For the text-containing cell, return its midpoint in [X, Y] coordinate format. 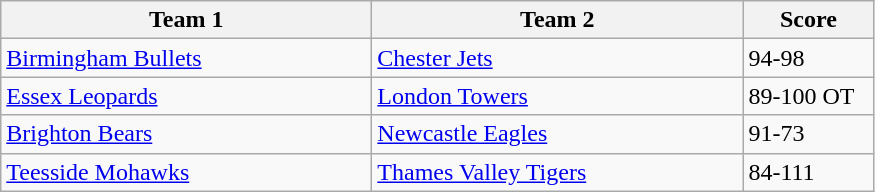
Brighton Bears [186, 134]
Chester Jets [558, 58]
London Towers [558, 96]
Score [808, 20]
Teesside Mohawks [186, 172]
Team 2 [558, 20]
Team 1 [186, 20]
84-111 [808, 172]
Thames Valley Tigers [558, 172]
94-98 [808, 58]
Newcastle Eagles [558, 134]
91-73 [808, 134]
89-100 OT [808, 96]
Birmingham Bullets [186, 58]
Essex Leopards [186, 96]
